From the cell containing the given text, extract its center point as (x, y) coordinate. 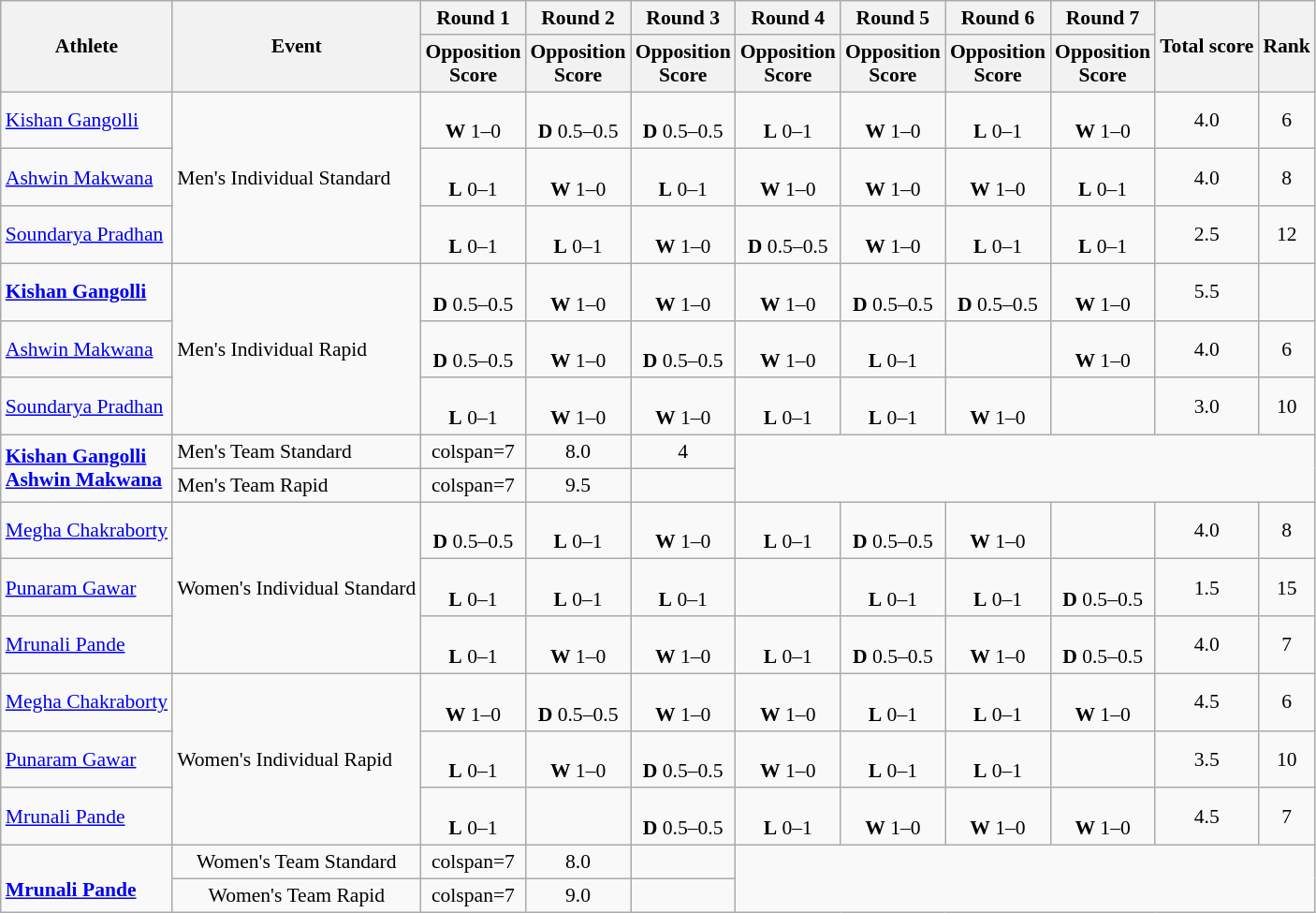
Men's Individual Standard (296, 178)
Round 4 (788, 18)
Men's Team Rapid (296, 485)
9.0 (578, 895)
Round 2 (578, 18)
Round 6 (998, 18)
9.5 (578, 485)
Total score (1206, 47)
15 (1286, 588)
2.5 (1206, 234)
4 (683, 452)
3.0 (1206, 406)
Women's Individual Rapid (296, 758)
Men's Team Standard (296, 452)
Event (296, 47)
12 (1286, 234)
Round 5 (893, 18)
5.5 (1206, 292)
Rank (1286, 47)
Women's Individual Standard (296, 588)
Men's Individual Rapid (296, 348)
Women's Team Rapid (296, 895)
Kishan GangolliAshwin Makwana (86, 468)
Round 3 (683, 18)
1.5 (1206, 588)
Athlete (86, 47)
Round 1 (473, 18)
Women's Team Standard (296, 862)
Round 7 (1103, 18)
3.5 (1206, 758)
